From the cell containing the given text, extract its center point as (X, Y) coordinate. 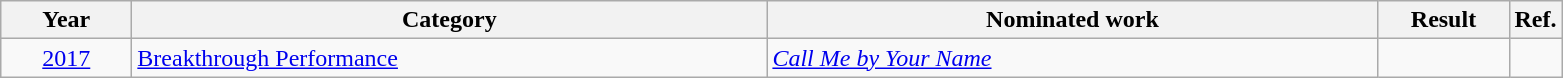
Call Me by Your Name (1072, 58)
Breakthrough Performance (450, 58)
Result (1444, 20)
2017 (66, 58)
Year (66, 20)
Nominated work (1072, 20)
Category (450, 20)
Ref. (1536, 20)
